Provide the [X, Y] coordinate of the cell's center where the given text is located.  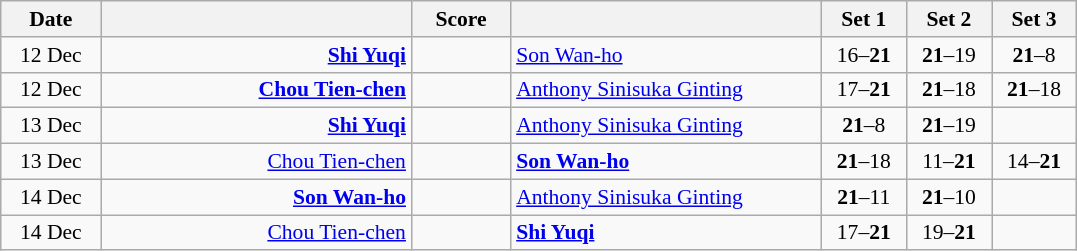
Score [461, 19]
Set 1 [864, 19]
21–11 [864, 197]
Date [51, 19]
16–21 [864, 55]
Set 3 [1034, 19]
21–10 [948, 197]
19–21 [948, 233]
11–21 [948, 162]
14–21 [1034, 162]
Set 2 [948, 19]
